Locate the cell with the specified text and output its (x, y) center coordinate. 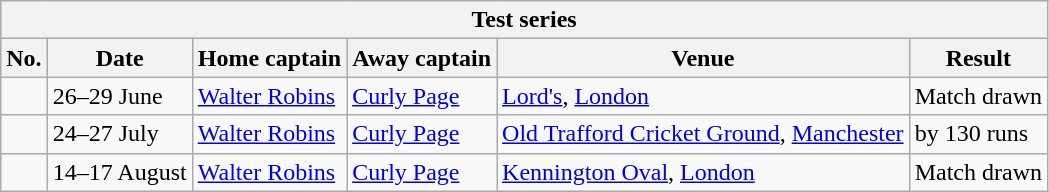
Kennington Oval, London (704, 172)
Result (978, 58)
Venue (704, 58)
14–17 August (120, 172)
26–29 June (120, 96)
Date (120, 58)
Home captain (269, 58)
Test series (524, 20)
by 130 runs (978, 134)
Lord's, London (704, 96)
24–27 July (120, 134)
No. (24, 58)
Away captain (422, 58)
Old Trafford Cricket Ground, Manchester (704, 134)
